Locate the cell with the specified text and output its (X, Y) center coordinate. 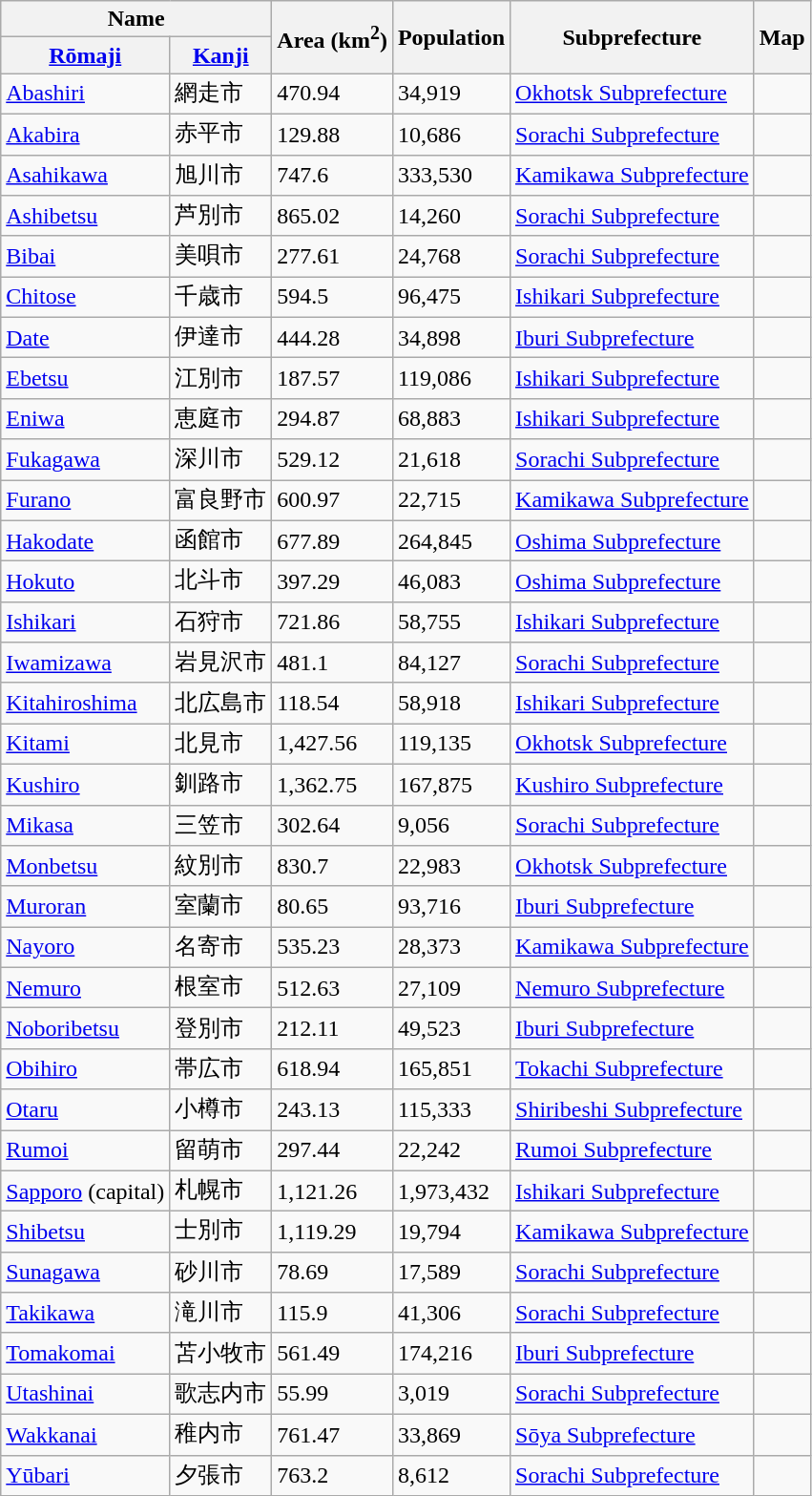
Noboribetsu (86, 1029)
28,373 (450, 947)
84,127 (450, 663)
Rumoi (86, 1151)
Nayoro (86, 947)
Kushiro Subprefecture (633, 785)
石狩市 (221, 622)
Fukagawa (86, 460)
Eniwa (86, 418)
17,589 (450, 1272)
58,918 (450, 703)
夕張市 (221, 1476)
Mikasa (86, 825)
747.6 (332, 176)
Otaru (86, 1109)
830.7 (332, 867)
苫小牧市 (221, 1354)
Nemuro Subprefecture (633, 987)
333,530 (450, 176)
167,875 (450, 785)
Chitose (86, 298)
Subprefecture (633, 37)
Ishikari (86, 622)
78.69 (332, 1272)
33,869 (450, 1434)
174,216 (450, 1354)
481.1 (332, 663)
529.12 (332, 460)
1,427.56 (332, 745)
名寄市 (221, 947)
14,260 (450, 216)
8,612 (450, 1476)
277.61 (332, 256)
千歳市 (221, 298)
網走市 (221, 94)
264,845 (450, 540)
深川市 (221, 460)
Iwamizawa (86, 663)
10,686 (450, 134)
22,242 (450, 1151)
46,083 (450, 582)
24,768 (450, 256)
登別市 (221, 1029)
Date (86, 338)
Shibetsu (86, 1232)
Ashibetsu (86, 216)
561.49 (332, 1354)
397.29 (332, 582)
1,973,432 (450, 1191)
3,019 (450, 1394)
Bibai (86, 256)
紋別市 (221, 867)
Sunagawa (86, 1272)
歌志内市 (221, 1394)
187.57 (332, 378)
滝川市 (221, 1314)
根室市 (221, 987)
Furano (86, 500)
19,794 (450, 1232)
Asahikawa (86, 176)
55.99 (332, 1394)
1,362.75 (332, 785)
444.28 (332, 338)
243.13 (332, 1109)
Takikawa (86, 1314)
室蘭市 (221, 907)
Kitahiroshima (86, 703)
119,086 (450, 378)
27,109 (450, 987)
34,898 (450, 338)
Utashinai (86, 1394)
北斗市 (221, 582)
41,306 (450, 1314)
119,135 (450, 745)
118.54 (332, 703)
865.02 (332, 216)
Abashiri (86, 94)
赤平市 (221, 134)
302.64 (332, 825)
761.47 (332, 1434)
115.9 (332, 1314)
帯広市 (221, 1069)
Ebetsu (86, 378)
512.63 (332, 987)
江別市 (221, 378)
小樽市 (221, 1109)
93,716 (450, 907)
Tomakomai (86, 1354)
北広島市 (221, 703)
函館市 (221, 540)
Yūbari (86, 1476)
58,755 (450, 622)
Kanji (221, 55)
618.94 (332, 1069)
165,851 (450, 1069)
294.87 (332, 418)
34,919 (450, 94)
Map (782, 37)
21,618 (450, 460)
600.97 (332, 500)
Hokuto (86, 582)
三笠市 (221, 825)
北見市 (221, 745)
旭川市 (221, 176)
470.94 (332, 94)
Rōmaji (86, 55)
Hakodate (86, 540)
212.11 (332, 1029)
96,475 (450, 298)
Muroran (86, 907)
535.23 (332, 947)
Akabira (86, 134)
Tokachi Subprefecture (633, 1069)
1,121.26 (332, 1191)
68,883 (450, 418)
美唄市 (221, 256)
Population (450, 37)
594.5 (332, 298)
稚内市 (221, 1434)
Area (km2) (332, 37)
80.65 (332, 907)
129.88 (332, 134)
芦別市 (221, 216)
49,523 (450, 1029)
Monbetsu (86, 867)
22,715 (450, 500)
297.44 (332, 1151)
Sapporo (capital) (86, 1191)
115,333 (450, 1109)
Rumoi Subprefecture (633, 1151)
Wakkanai (86, 1434)
札幌市 (221, 1191)
22,983 (450, 867)
Obihiro (86, 1069)
Sōya Subprefecture (633, 1434)
釧路市 (221, 785)
Nemuro (86, 987)
士別市 (221, 1232)
677.89 (332, 540)
砂川市 (221, 1272)
763.2 (332, 1476)
恵庭市 (221, 418)
富良野市 (221, 500)
Kushiro (86, 785)
留萌市 (221, 1151)
岩見沢市 (221, 663)
721.86 (332, 622)
伊達市 (221, 338)
1,119.29 (332, 1232)
Name (136, 19)
Shiribeshi Subprefecture (633, 1109)
Kitami (86, 745)
9,056 (450, 825)
